Detect which cell encompasses the target text, then output its (x, y) center coordinate. 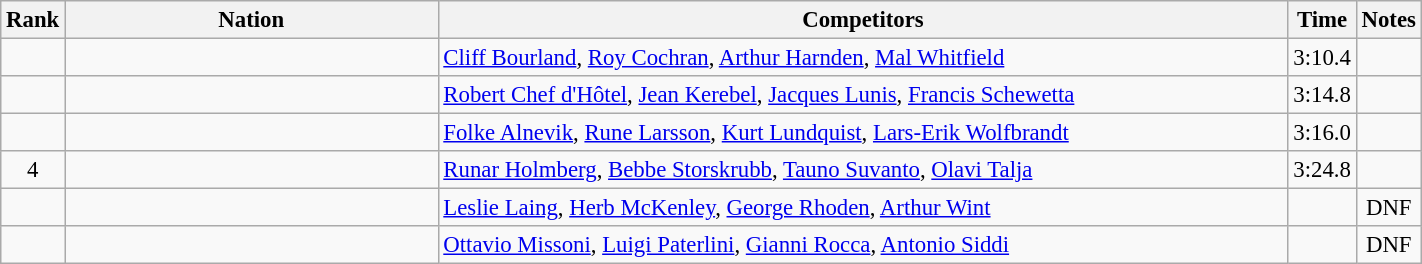
3:16.0 (1322, 133)
Robert Chef d'Hôtel, Jean Kerebel, Jacques Lunis, Francis Schewetta (863, 95)
Notes (1388, 20)
Time (1322, 20)
Runar Holmberg, Bebbe Storskrubb, Tauno Suvanto, Olavi Talja (863, 170)
4 (33, 170)
Cliff Bourland, Roy Cochran, Arthur Harnden, Mal Whitfield (863, 58)
Nation (252, 20)
3:14.8 (1322, 95)
Competitors (863, 20)
Ottavio Missoni, Luigi Paterlini, Gianni Rocca, Antonio Siddi (863, 245)
3:10.4 (1322, 58)
3:24.8 (1322, 170)
Leslie Laing, Herb McKenley, George Rhoden, Arthur Wint (863, 208)
Folke Alnevik, Rune Larsson, Kurt Lundquist, Lars-Erik Wolfbrandt (863, 133)
Rank (33, 20)
